Detect which cell encompasses the target text, then output its [X, Y] center coordinate. 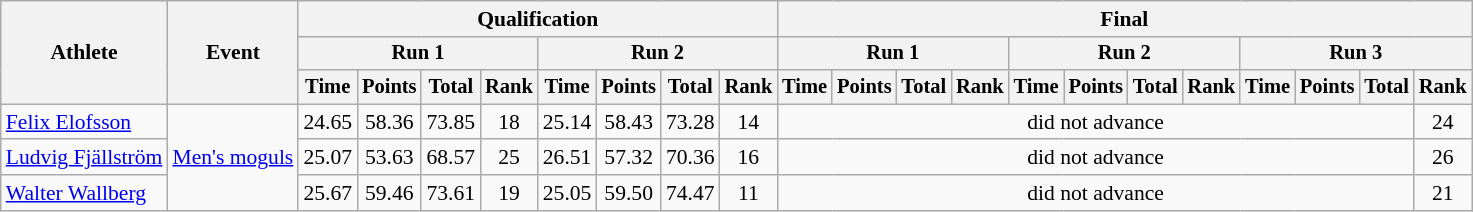
Ludvig Fjällström [84, 158]
16 [749, 158]
70.36 [690, 158]
25.07 [328, 158]
25 [509, 158]
58.43 [628, 122]
25.14 [568, 122]
59.50 [628, 193]
68.57 [450, 158]
53.63 [389, 158]
11 [749, 193]
26 [1443, 158]
57.32 [628, 158]
73.85 [450, 122]
Felix Elofsson [84, 122]
73.28 [690, 122]
25.67 [328, 193]
24.65 [328, 122]
Qualification [538, 19]
Athlete [84, 52]
14 [749, 122]
Walter Wallberg [84, 193]
26.51 [568, 158]
Event [232, 52]
Men's moguls [232, 158]
Final [1124, 19]
74.47 [690, 193]
73.61 [450, 193]
24 [1443, 122]
58.36 [389, 122]
21 [1443, 193]
Run 3 [1356, 54]
59.46 [389, 193]
25.05 [568, 193]
18 [509, 122]
19 [509, 193]
